Detect which cell encompasses the target text, then output its [X, Y] center coordinate. 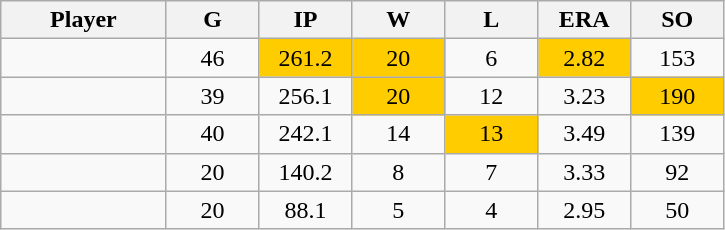
190 [678, 96]
W [398, 20]
Player [84, 20]
92 [678, 172]
IP [306, 20]
40 [212, 134]
139 [678, 134]
140.2 [306, 172]
L [492, 20]
242.1 [306, 134]
3.33 [584, 172]
SO [678, 20]
7 [492, 172]
G [212, 20]
ERA [584, 20]
14 [398, 134]
2.82 [584, 58]
256.1 [306, 96]
4 [492, 210]
3.23 [584, 96]
261.2 [306, 58]
39 [212, 96]
46 [212, 58]
12 [492, 96]
88.1 [306, 210]
8 [398, 172]
13 [492, 134]
2.95 [584, 210]
153 [678, 58]
5 [398, 210]
6 [492, 58]
3.49 [584, 134]
50 [678, 210]
